Locate the cell with the specified text and output its (X, Y) center coordinate. 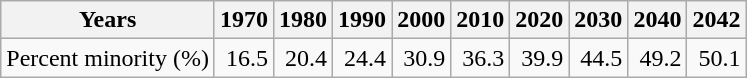
1970 (244, 20)
2042 (716, 20)
2010 (480, 20)
1980 (302, 20)
49.2 (658, 58)
16.5 (244, 58)
2020 (540, 20)
39.9 (540, 58)
Years (108, 20)
30.9 (422, 58)
2030 (598, 20)
20.4 (302, 58)
Percent minority (%) (108, 58)
24.4 (362, 58)
2000 (422, 20)
44.5 (598, 58)
1990 (362, 20)
36.3 (480, 58)
50.1 (716, 58)
2040 (658, 20)
